Detect which cell encompasses the target text, then output its (X, Y) center coordinate. 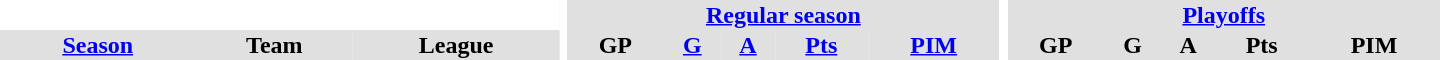
Playoffs (1224, 15)
Regular season (783, 15)
Team (274, 45)
League (456, 45)
Season (98, 45)
